Determine the [x, y] coordinate at the center of the cell enclosing the given text.  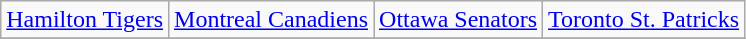
Ottawa Senators [458, 20]
Montreal Canadiens [272, 20]
Hamilton Tigers [85, 20]
Toronto St. Patricks [644, 20]
